Determine the [x, y] coordinate at the center of the cell enclosing the given text.  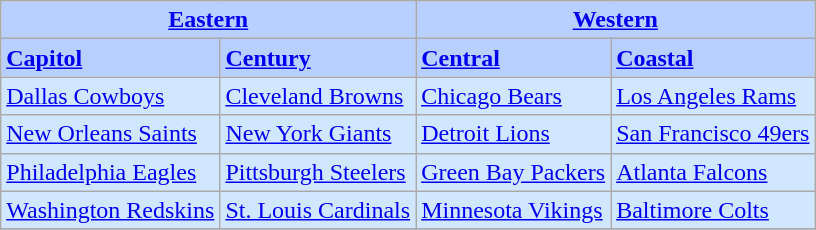
Baltimore Colts [713, 210]
San Francisco 49ers [713, 134]
Atlanta Falcons [713, 172]
Cleveland Browns [318, 96]
Los Angeles Rams [713, 96]
Western [616, 20]
New York Giants [318, 134]
Coastal [713, 58]
Detroit Lions [514, 134]
Century [318, 58]
Central [514, 58]
Capitol [110, 58]
Dallas Cowboys [110, 96]
Chicago Bears [514, 96]
Green Bay Packers [514, 172]
Minnesota Vikings [514, 210]
Washington Redskins [110, 210]
Philadelphia Eagles [110, 172]
St. Louis Cardinals [318, 210]
New Orleans Saints [110, 134]
Pittsburgh Steelers [318, 172]
Eastern [208, 20]
